Return [X, Y] of the center of cell containing provided text 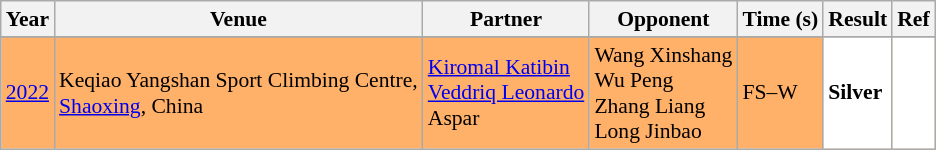
Year [28, 19]
Result [858, 19]
Silver [858, 93]
Wang Xinshang Wu Peng Zhang Liang Long Jinbao [663, 93]
Venue [238, 19]
Opponent [663, 19]
FS–W [780, 93]
2022 [28, 93]
Kiromal Katibin Veddriq Leonardo Aspar [506, 93]
Partner [506, 19]
Ref [913, 19]
Time (s) [780, 19]
Keqiao Yangshan Sport Climbing Centre, Shaoxing, China [238, 93]
